Pinpoint the cell where the given text exists, returning its (X, Y) midpoint coordinate. 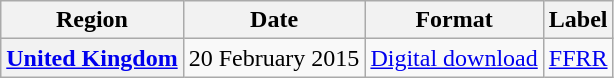
FFRR (578, 58)
Label (578, 20)
United Kingdom (92, 58)
Format (454, 20)
Region (92, 20)
20 February 2015 (274, 58)
Date (274, 20)
Digital download (454, 58)
